For the text-containing cell, return its midpoint in [X, Y] coordinate format. 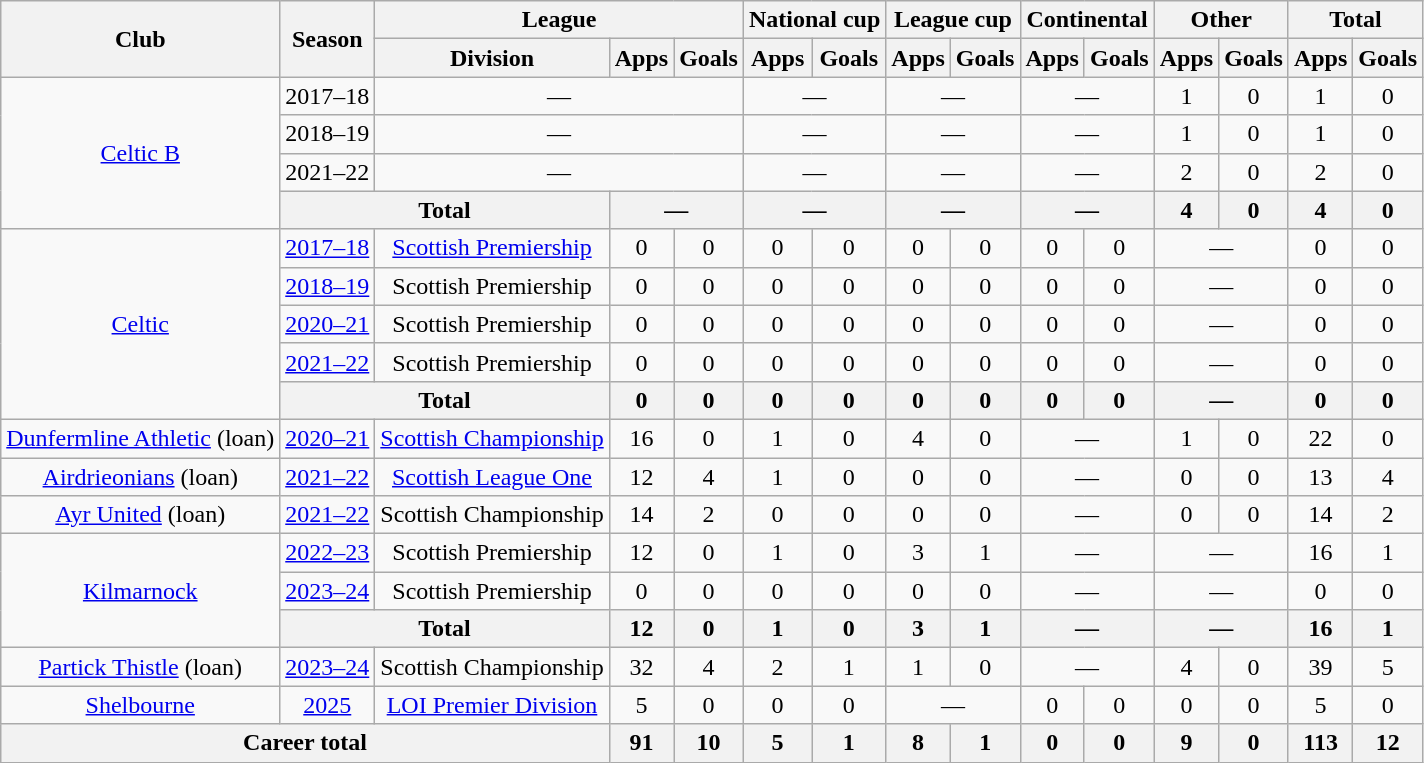
Airdrieonians (loan) [140, 477]
32 [641, 667]
Season [328, 39]
Ayr United (loan) [140, 515]
10 [709, 743]
Celtic [140, 324]
Division [492, 58]
Dunfermline Athletic (loan) [140, 438]
39 [1320, 667]
113 [1320, 743]
13 [1320, 477]
Other [1221, 20]
National cup [814, 20]
2025 [328, 705]
Kilmarnock [140, 591]
Partick Thistle (loan) [140, 667]
22 [1320, 438]
91 [641, 743]
9 [1186, 743]
League cup [953, 20]
League [560, 20]
Continental [1087, 20]
LOI Premier Division [492, 705]
Club [140, 39]
Shelbourne [140, 705]
2022–23 [328, 553]
Career total [305, 743]
Scottish League One [492, 477]
Celtic B [140, 153]
8 [918, 743]
